Extract the (x, y) coordinate from the center of the cell holding the provided text.  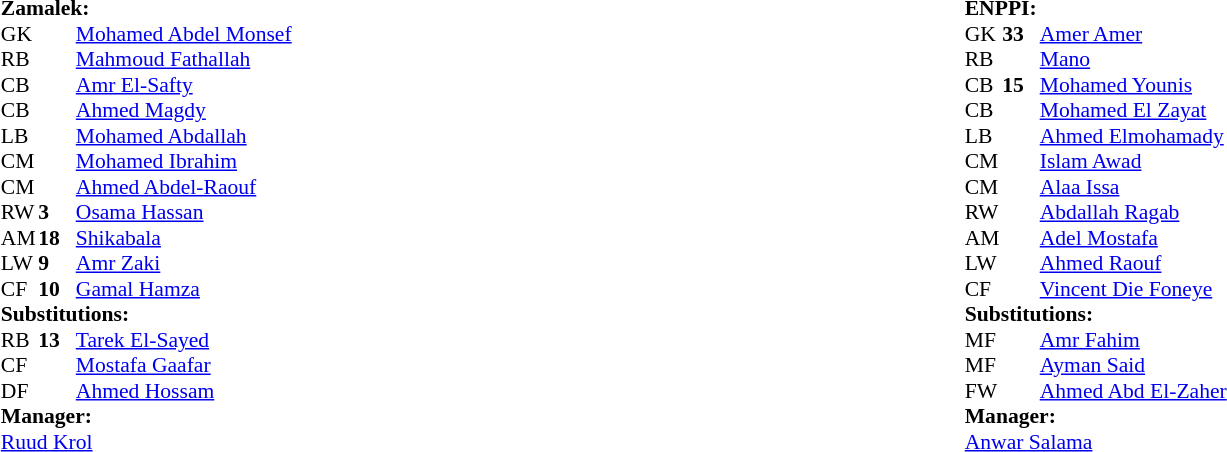
18 (57, 238)
Mostafa Gaafar (184, 365)
Shikabala (184, 238)
9 (57, 263)
10 (57, 289)
Ahmed Hossam (184, 391)
Tarek El-Sayed (184, 340)
FW (984, 391)
Adel Mostafa (1134, 238)
33 (1021, 34)
Amer Amer (1134, 34)
Ahmed Abd El-Zaher (1134, 391)
3 (57, 213)
Mohamed El Zayat (1134, 111)
13 (57, 340)
Amr Fahim (1134, 340)
Osama Hassan (184, 213)
Mohamed Abdel Monsef (184, 34)
Amr El-Safty (184, 85)
DF (20, 391)
Mohamed Younis (1134, 85)
Ahmed Abdel-Raouf (184, 187)
Amr Zaki (184, 263)
Ayman Said (1134, 365)
Mohamed Ibrahim (184, 161)
Islam Awad (1134, 161)
Mano (1134, 59)
Mahmoud Fathallah (184, 59)
Alaa Issa (1134, 187)
Ahmed Elmohamady (1134, 136)
Mohamed Abdallah (184, 136)
Ahmed Magdy (184, 111)
Ahmed Raouf (1134, 263)
Vincent Die Foneye (1134, 289)
Gamal Hamza (184, 289)
Abdallah Ragab (1134, 213)
15 (1021, 85)
